Search for the cell housing the specified text and yield its (x, y) center coordinate. 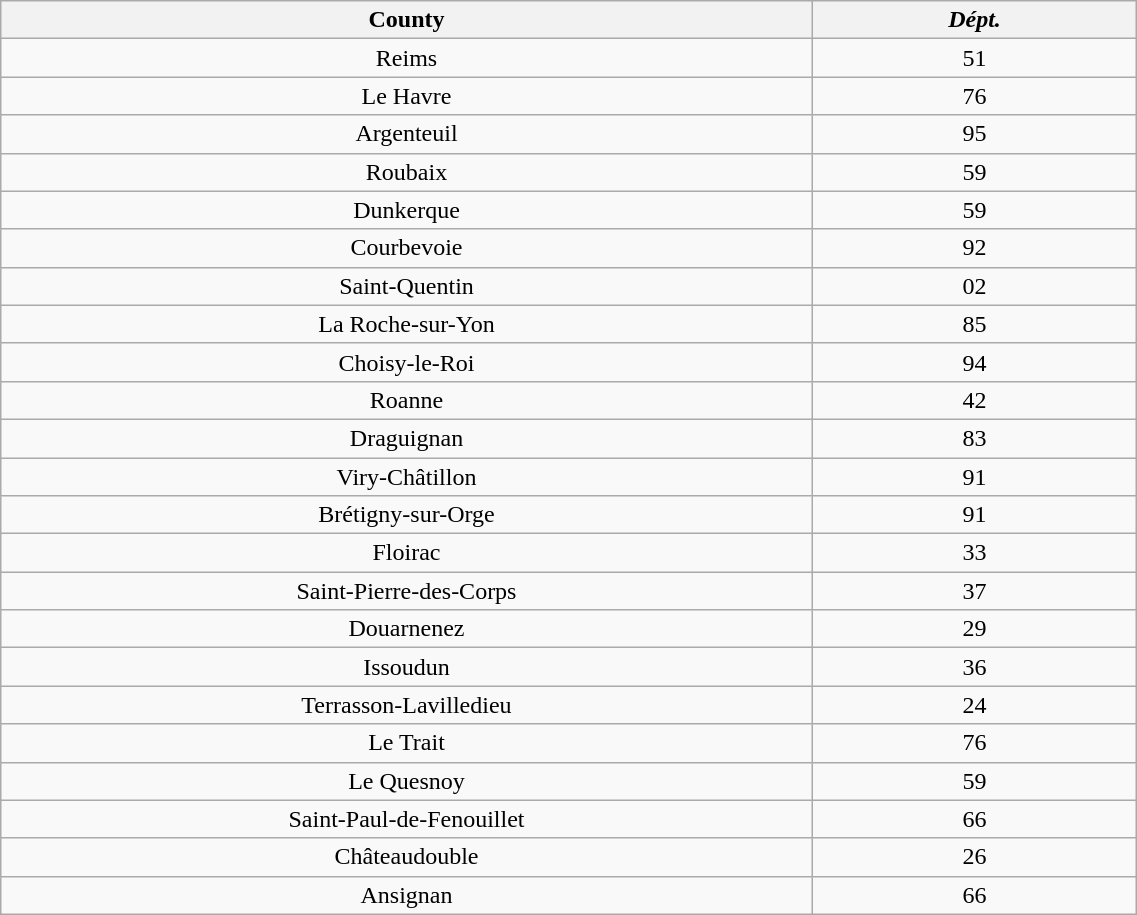
Floirac (406, 553)
Brétigny-sur-Orge (406, 515)
Draguignan (406, 438)
24 (974, 705)
83 (974, 438)
Saint-Paul-de-Fenouillet (406, 819)
Choisy-le-Roi (406, 362)
Douarnenez (406, 629)
Reims (406, 58)
Le Trait (406, 743)
Châteaudouble (406, 857)
Le Havre (406, 96)
33 (974, 553)
92 (974, 248)
94 (974, 362)
36 (974, 667)
37 (974, 591)
85 (974, 324)
Dunkerque (406, 210)
Saint-Pierre-des-Corps (406, 591)
County (406, 20)
Viry-Châtillon (406, 477)
Courbevoie (406, 248)
02 (974, 286)
Saint-Quentin (406, 286)
Le Quesnoy (406, 781)
42 (974, 400)
Terrasson-Lavilledieu (406, 705)
51 (974, 58)
Ansignan (406, 895)
Argenteuil (406, 134)
Roubaix (406, 172)
29 (974, 629)
26 (974, 857)
Dépt. (974, 20)
95 (974, 134)
La Roche-sur-Yon (406, 324)
Issoudun (406, 667)
Roanne (406, 400)
